Provide the (x, y) coordinate of the cell's center where the given text is located.  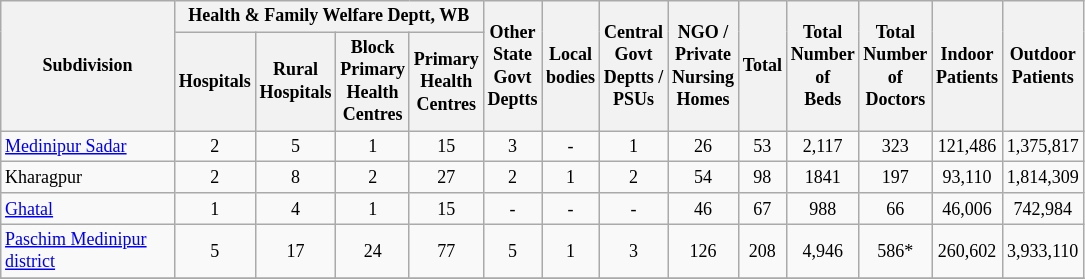
27 (446, 178)
Kharagpur (88, 178)
IndoorPatients (968, 66)
3,933,110 (1042, 251)
Total (762, 66)
TotalNumberofBeds (822, 66)
46 (704, 208)
Paschim Medinipur district (88, 251)
323 (896, 146)
4 (296, 208)
77 (446, 251)
2,117 (822, 146)
1841 (822, 178)
1,814,309 (1042, 178)
121,486 (968, 146)
67 (762, 208)
742,984 (1042, 208)
NGO /PrivateNursingHomes (704, 66)
126 (704, 251)
Localbodies (571, 66)
RuralHospitals (296, 82)
260,602 (968, 251)
CentralGovtDeptts /PSUs (633, 66)
586* (896, 251)
54 (704, 178)
Subdivision (88, 66)
PrimaryHealthCentres (446, 82)
24 (373, 251)
1,375,817 (1042, 146)
98 (762, 178)
Ghatal (88, 208)
OutdoorPatients (1042, 66)
4,946 (822, 251)
53 (762, 146)
TotalNumberofDoctors (896, 66)
Health & Family Welfare Deptt, WB (328, 16)
Medinipur Sadar (88, 146)
66 (896, 208)
OtherStateGovtDeptts (512, 66)
208 (762, 251)
17 (296, 251)
BlockPrimaryHealthCentres (373, 82)
8 (296, 178)
46,006 (968, 208)
93,110 (968, 178)
197 (896, 178)
Hospitals (214, 82)
26 (704, 146)
988 (822, 208)
